Scan for the cell matching the given text and deliver its [X, Y] coordinate at center. 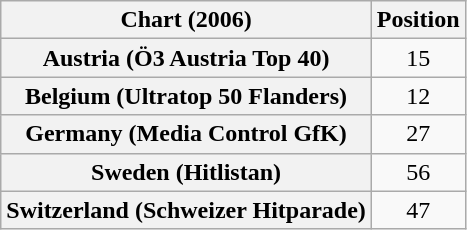
Germany (Media Control GfK) [186, 134]
56 [418, 172]
15 [418, 58]
12 [418, 96]
Austria (Ö3 Austria Top 40) [186, 58]
27 [418, 134]
Belgium (Ultratop 50 Flanders) [186, 96]
Sweden (Hitlistan) [186, 172]
Position [418, 20]
Switzerland (Schweizer Hitparade) [186, 210]
47 [418, 210]
Chart (2006) [186, 20]
